Determine the (X, Y) coordinate at the center of the cell enclosing the given text.  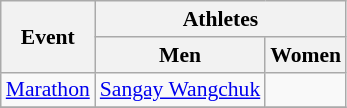
Athletes (220, 19)
Marathon (48, 90)
Sangay Wangchuk (180, 90)
Women (306, 55)
Men (180, 55)
Event (48, 36)
